Capture the cell that displays the provided text and extract its [X, Y] central coordinate. 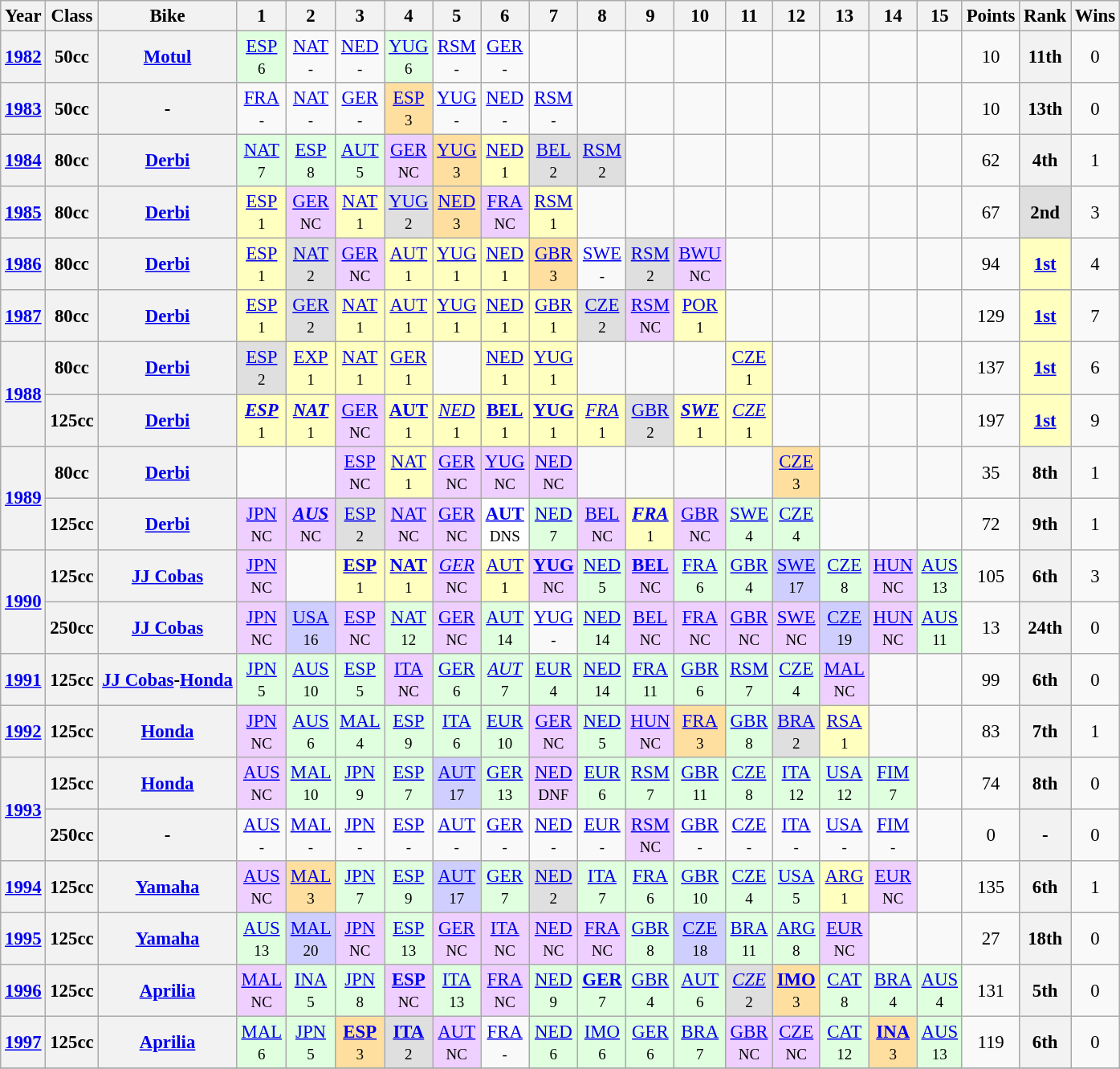
ITA7 [602, 887]
15 [939, 16]
CAT12 [845, 1042]
Motul [167, 58]
SWE17 [796, 575]
FIM7 [893, 784]
GBR11 [700, 784]
MAL6 [262, 1042]
MAL4 [360, 731]
NAT2 [310, 265]
USA- [845, 835]
2nd [1045, 212]
AUS4 [939, 991]
SWE- [602, 265]
CZE18 [700, 940]
FIM- [893, 835]
ITA13 [457, 991]
1995 [23, 940]
NAT7 [262, 161]
1996 [23, 991]
SWE4 [750, 524]
EUR- [602, 835]
Points [991, 16]
NED3 [457, 212]
GER13 [505, 784]
137 [991, 368]
1986 [23, 265]
1987 [23, 316]
AUT6 [700, 991]
BRA11 [750, 940]
INA3 [893, 1042]
74 [991, 784]
AUTDNS [505, 524]
EUR4 [554, 679]
RSA1 [845, 731]
JJ Cobas-Honda [167, 679]
24th [1045, 628]
MAL10 [310, 784]
CAT8 [845, 991]
CZE- [750, 835]
35 [991, 472]
1992 [23, 731]
GBR- [700, 835]
1989 [23, 498]
GBR3 [554, 265]
1988 [23, 394]
ARG8 [796, 940]
18th [1045, 940]
83 [991, 731]
62 [991, 161]
NED7 [554, 524]
ESP13 [409, 940]
1997 [23, 1042]
AUTNC [457, 1042]
YUG2 [409, 212]
BRA7 [700, 1042]
CZENC [796, 1042]
AUT7 [505, 679]
1990 [23, 601]
ESP5 [360, 679]
197 [991, 421]
NEDDNF [554, 784]
SWE1 [700, 421]
Rank [1045, 16]
ESP6 [262, 58]
BRA2 [796, 731]
JPN9 [360, 784]
GBR6 [700, 679]
AUT5 [360, 161]
USA12 [845, 784]
Bike [167, 16]
ARG1 [845, 887]
EUR6 [602, 784]
CZE3 [796, 472]
NED9 [554, 991]
POR1 [700, 316]
7th [1045, 731]
IMO3 [796, 991]
AUS- [262, 835]
5 [457, 16]
1993 [23, 810]
27 [991, 940]
NED2 [554, 887]
AUS11 [939, 628]
2 [310, 16]
11th [1045, 58]
4th [1045, 161]
12 [796, 16]
JPN7 [360, 887]
BWUNC [700, 265]
BRA4 [893, 991]
FRA11 [650, 679]
NATNC [409, 524]
ITA6 [457, 731]
119 [991, 1042]
IMO6 [602, 1042]
YUG6 [409, 58]
MAL20 [310, 940]
8 [602, 16]
SWENC [796, 628]
ITA2 [409, 1042]
GBR2 [650, 421]
72 [991, 524]
AUS10 [310, 679]
AUS6 [310, 731]
BEL1 [505, 421]
GER1 [409, 368]
1985 [23, 212]
135 [991, 887]
AUT- [457, 835]
EUR10 [505, 731]
67 [991, 212]
ITA12 [796, 784]
INA5 [310, 991]
105 [991, 575]
NAT12 [409, 628]
13th [1045, 109]
CZE19 [845, 628]
USA16 [310, 628]
MAL- [310, 835]
GER2 [310, 316]
Year [23, 16]
USA5 [796, 887]
9th [1045, 524]
ESP7 [409, 784]
5th [1045, 991]
GBR10 [700, 887]
FRA3 [700, 731]
99 [991, 679]
GBR1 [554, 316]
AUT14 [505, 628]
131 [991, 991]
11 [750, 16]
Wins [1095, 16]
1983 [23, 109]
129 [991, 316]
14 [893, 16]
ESP8 [310, 161]
EXP1 [310, 368]
MAL3 [310, 887]
94 [991, 265]
1991 [23, 679]
YUG3 [457, 161]
1984 [23, 161]
RSM1 [554, 212]
ITA- [796, 835]
JPN- [360, 835]
1994 [23, 887]
1982 [23, 58]
ESP- [409, 835]
NED6 [554, 1042]
JPN8 [360, 991]
BEL2 [554, 161]
Class [72, 16]
